Capture the cell that displays the provided text and extract its [X, Y] central coordinate. 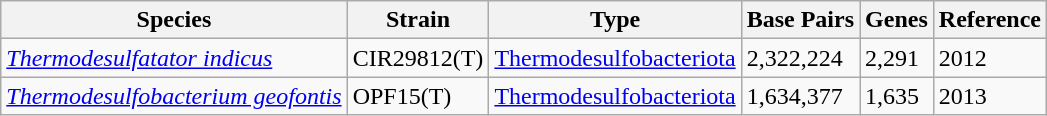
1,634,377 [800, 96]
2,291 [897, 58]
Type [615, 20]
2012 [990, 58]
Thermodesulfatator indicus [174, 58]
Thermodesulfobacterium geofontis [174, 96]
Reference [990, 20]
Strain [418, 20]
Base Pairs [800, 20]
CIR29812(T) [418, 58]
Species [174, 20]
2013 [990, 96]
Genes [897, 20]
1,635 [897, 96]
2,322,224 [800, 58]
OPF15(T) [418, 96]
